For the text-containing cell, return its midpoint in [x, y] coordinate format. 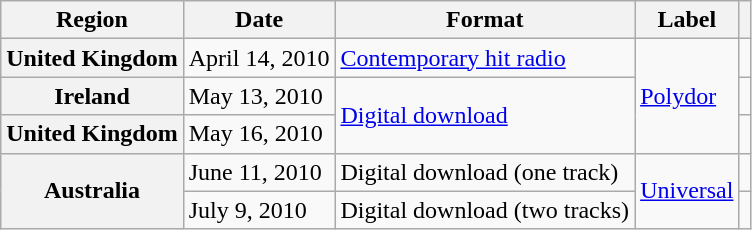
Format [485, 20]
April 14, 2010 [259, 58]
May 16, 2010 [259, 134]
Contemporary hit radio [485, 58]
June 11, 2010 [259, 172]
Australia [92, 191]
Universal [687, 191]
Digital download (one track) [485, 172]
Digital download (two tracks) [485, 210]
Label [687, 20]
July 9, 2010 [259, 210]
Digital download [485, 115]
Region [92, 20]
May 13, 2010 [259, 96]
Ireland [92, 96]
Date [259, 20]
Polydor [687, 96]
